Determine the (X, Y) coordinate at the center of the cell enclosing the given text.  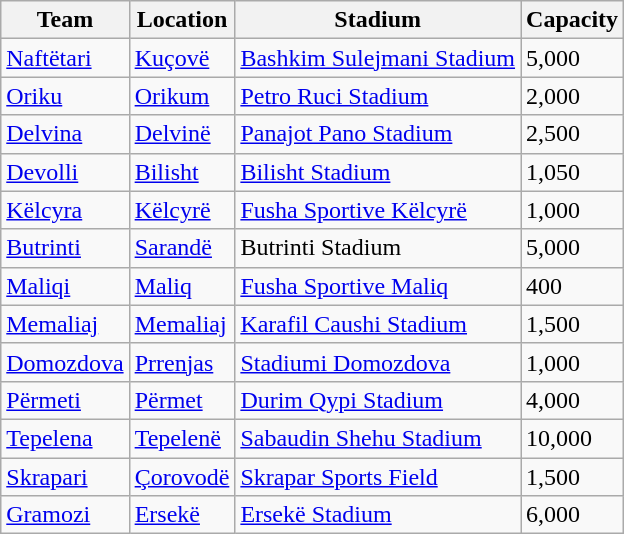
Përmet (182, 400)
Durim Qypi Stadium (378, 400)
Fusha Sportive Maliq (378, 286)
Prrenjas (182, 362)
Delvina (65, 134)
Gramozi (65, 515)
Naftëtari (65, 58)
Bilisht (182, 172)
400 (572, 286)
Bashkim Sulejmani Stadium (378, 58)
Panajot Pano Stadium (378, 134)
6,000 (572, 515)
Tepelenë (182, 438)
Tepelena (65, 438)
Delvinë (182, 134)
4,000 (572, 400)
Sarandë (182, 248)
Këlcyra (65, 210)
Team (65, 20)
10,000 (572, 438)
Devolli (65, 172)
Skrapari (65, 477)
Kuçovë (182, 58)
Këlcyrë (182, 210)
Ersekë (182, 515)
Bilisht Stadium (378, 172)
2,500 (572, 134)
Përmeti (65, 400)
Stadium (378, 20)
Maliq (182, 286)
Butrinti (65, 248)
Butrinti Stadium (378, 248)
Location (182, 20)
Capacity (572, 20)
Petro Ruci Stadium (378, 96)
Orikum (182, 96)
Domozdova (65, 362)
Oriku (65, 96)
Maliqi (65, 286)
Çorovodë (182, 477)
Stadiumi Domozdova (378, 362)
Fusha Sportive Këlcyrë (378, 210)
Karafil Caushi Stadium (378, 324)
Skrapar Sports Field (378, 477)
1,050 (572, 172)
2,000 (572, 96)
Ersekë Stadium (378, 515)
Sabaudin Shehu Stadium (378, 438)
